Locate the cell with the specified text and output its [x, y] center coordinate. 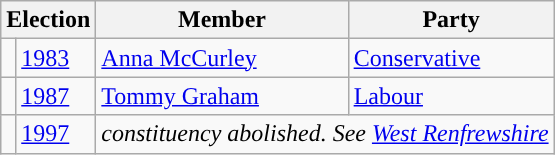
Conservative [451, 58]
1983 [56, 58]
Election [48, 20]
Party [451, 20]
Tommy Graham [222, 96]
Labour [451, 96]
Anna McCurley [222, 58]
1987 [56, 96]
constituency abolished. See West Renfrewshire [325, 134]
1997 [56, 134]
Member [222, 20]
